Identify which cell holds the provided text, then report its [x, y] central coordinate. 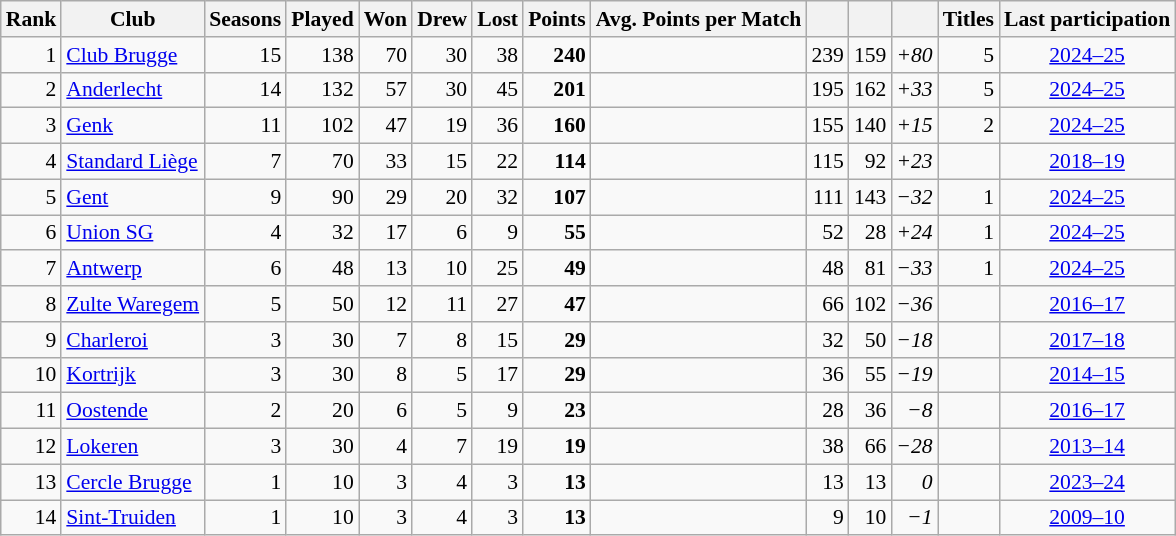
Drew [442, 19]
2009–10 [1087, 518]
+33 [914, 90]
239 [828, 55]
107 [557, 197]
Cercle Brugge [132, 482]
81 [870, 269]
Anderlecht [132, 90]
201 [557, 90]
Points [557, 19]
52 [828, 233]
−28 [914, 447]
2013–14 [1087, 447]
Club Brugge [132, 55]
0 [914, 482]
Union SG [132, 233]
49 [557, 269]
27 [498, 304]
33 [386, 162]
−19 [914, 375]
Lokeren [132, 447]
143 [870, 197]
132 [322, 90]
Gent [132, 197]
−33 [914, 269]
Last participation [1087, 19]
−8 [914, 411]
Won [386, 19]
45 [498, 90]
2014–15 [1087, 375]
Standard Liège [132, 162]
−18 [914, 340]
Oostende [132, 411]
155 [828, 126]
23 [557, 411]
Sint-Truiden [132, 518]
+23 [914, 162]
114 [557, 162]
−32 [914, 197]
195 [828, 90]
+80 [914, 55]
2018–19 [1087, 162]
140 [870, 126]
138 [322, 55]
Seasons [245, 19]
160 [557, 126]
2023–24 [1087, 482]
159 [870, 55]
92 [870, 162]
Antwerp [132, 269]
Charleroi [132, 340]
Lost [498, 19]
2017–18 [1087, 340]
240 [557, 55]
Kortrijk [132, 375]
90 [322, 197]
57 [386, 90]
Played [322, 19]
115 [828, 162]
Genk [132, 126]
Titles [968, 19]
Rank [32, 19]
−36 [914, 304]
+15 [914, 126]
Club [132, 19]
Avg. Points per Match [699, 19]
111 [828, 197]
25 [498, 269]
162 [870, 90]
−1 [914, 518]
Zulte Waregem [132, 304]
+24 [914, 233]
22 [498, 162]
